For the text-containing cell, return its midpoint in (X, Y) coordinate format. 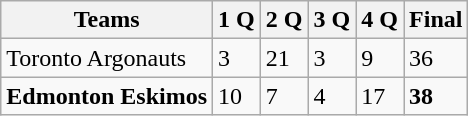
4 (332, 96)
3 Q (332, 20)
17 (380, 96)
38 (436, 96)
10 (237, 96)
1 Q (237, 20)
Teams (107, 20)
2 Q (284, 20)
7 (284, 96)
21 (284, 58)
36 (436, 58)
Final (436, 20)
Toronto Argonauts (107, 58)
4 Q (380, 20)
Edmonton Eskimos (107, 96)
9 (380, 58)
